Determine the (x, y) coordinate at the center of the cell enclosing the given text.  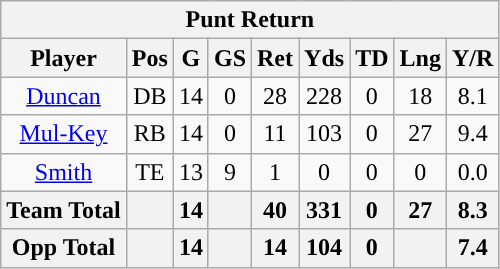
13 (190, 172)
1 (276, 172)
9 (230, 172)
7.4 (472, 248)
28 (276, 96)
104 (324, 248)
40 (276, 210)
G (190, 58)
Opp Total (64, 248)
RB (150, 134)
Smith (64, 172)
DB (150, 96)
9.4 (472, 134)
GS (230, 58)
Ret (276, 58)
228 (324, 96)
18 (420, 96)
Pos (150, 58)
Duncan (64, 96)
11 (276, 134)
Lng (420, 58)
Mul-Key (64, 134)
331 (324, 210)
103 (324, 134)
Team Total (64, 210)
8.3 (472, 210)
Yds (324, 58)
Player (64, 58)
Punt Return (250, 20)
TE (150, 172)
8.1 (472, 96)
0.0 (472, 172)
TD (372, 58)
Y/R (472, 58)
